Scan for the cell matching the given text and deliver its [x, y] coordinate at center. 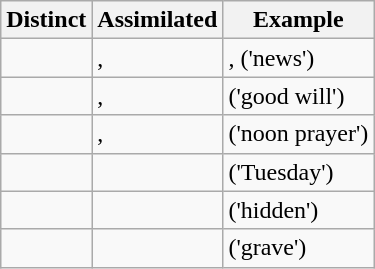
('hidden') [298, 210]
('noon prayer') [298, 134]
('grave') [298, 248]
, ('news') [298, 58]
('Tuesday') [298, 172]
Example [298, 20]
Distinct [46, 20]
('good will') [298, 96]
Assimilated [158, 20]
